Provide the (x, y) coordinate of the cell's center where the given text is located.  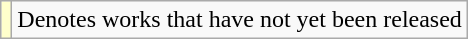
Denotes works that have not yet been released (240, 20)
